For the text-containing cell, return its midpoint in [X, Y] coordinate format. 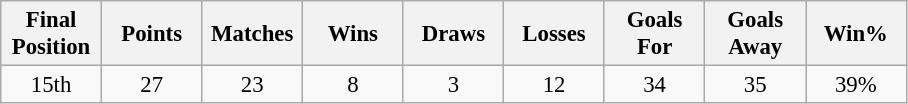
34 [654, 85]
12 [554, 85]
Losses [554, 34]
Final Position [52, 34]
Goals For [654, 34]
8 [354, 85]
Draws [454, 34]
15th [52, 85]
23 [252, 85]
Wins [354, 34]
Win% [856, 34]
35 [756, 85]
Matches [252, 34]
Goals Away [756, 34]
39% [856, 85]
3 [454, 85]
Points [152, 34]
27 [152, 85]
